Provide the [x, y] coordinate of the cell's center where the given text is located.  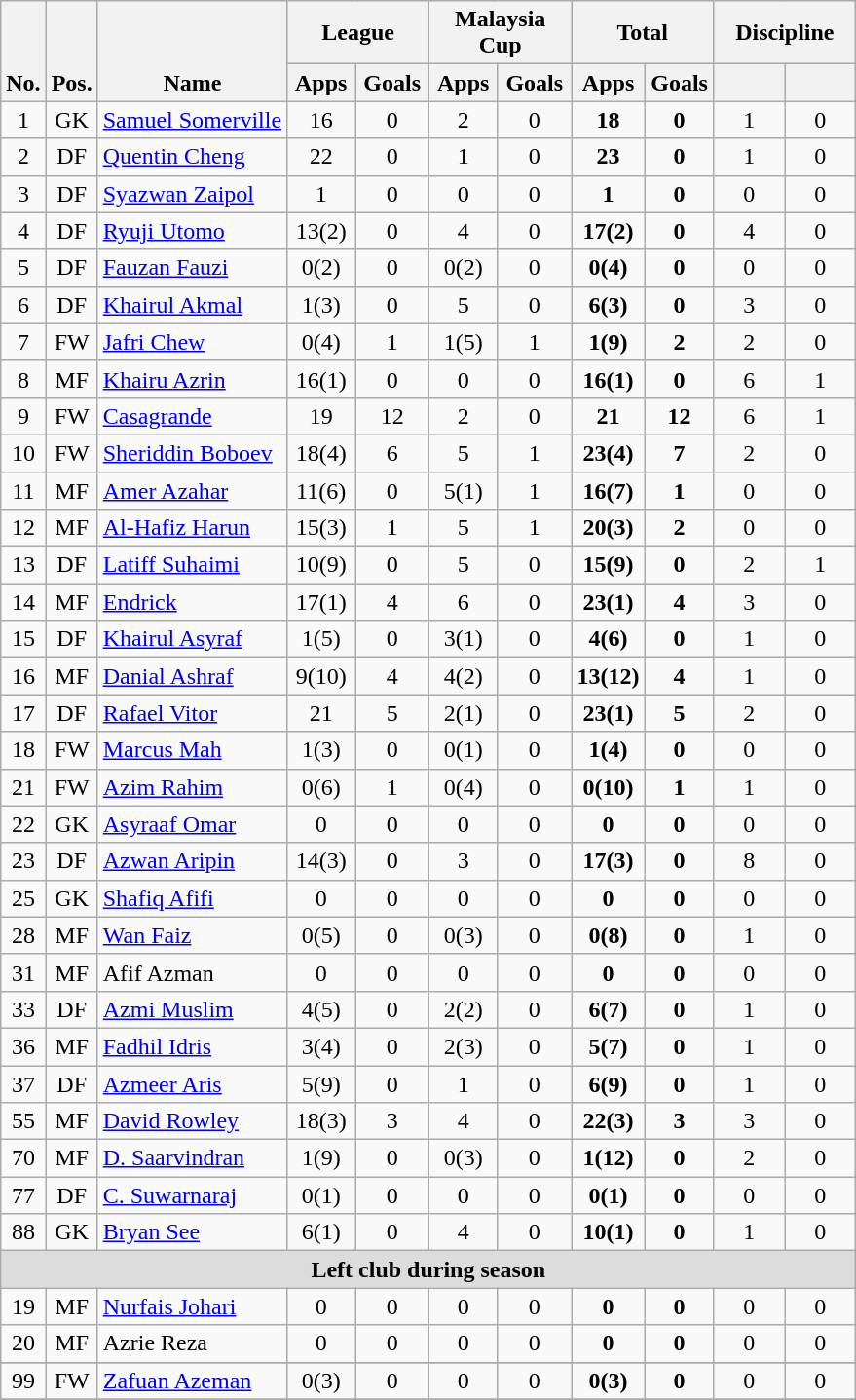
70 [23, 1158]
11(6) [321, 490]
Khairul Akmal [192, 305]
37 [23, 1084]
9(10) [321, 676]
31 [23, 972]
Fauzan Fauzi [192, 268]
17(3) [609, 861]
18(4) [321, 453]
Azmi Muslim [192, 1009]
Left club during season [428, 1269]
13(2) [321, 231]
5(7) [609, 1046]
Pos. [72, 51]
Khairu Azrin [192, 379]
Casagrande [192, 416]
Asyraaf Omar [192, 824]
2(2) [464, 1009]
11 [23, 490]
17(2) [609, 231]
15(3) [321, 528]
C. Suwarnaraj [192, 1195]
0(8) [609, 935]
D. Saarvindran [192, 1158]
Azmeer Aris [192, 1084]
Sheriddin Boboev [192, 453]
Endrick [192, 602]
10 [23, 453]
Zafuan Azeman [192, 1381]
Malaysia Cup [501, 33]
Bryan See [192, 1232]
4(5) [321, 1009]
Amer Azahar [192, 490]
6(9) [609, 1084]
88 [23, 1232]
Afif Azman [192, 972]
1(4) [609, 750]
36 [23, 1046]
18(3) [321, 1121]
Danial Ashraf [192, 676]
Jafri Chew [192, 342]
15(9) [609, 565]
Ryuji Utomo [192, 231]
5(9) [321, 1084]
1(12) [609, 1158]
77 [23, 1195]
15 [23, 639]
6(3) [609, 305]
17(1) [321, 602]
5(1) [464, 490]
League [358, 33]
Samuel Somerville [192, 120]
0(5) [321, 935]
Discipline [785, 33]
17 [23, 713]
9 [23, 416]
Fadhil Idris [192, 1046]
99 [23, 1381]
2(3) [464, 1046]
Rafael Vitor [192, 713]
3(4) [321, 1046]
David Rowley [192, 1121]
16(7) [609, 490]
2(1) [464, 713]
4(6) [609, 639]
28 [23, 935]
4(2) [464, 676]
Quentin Cheng [192, 157]
10(9) [321, 565]
20 [23, 1343]
14 [23, 602]
33 [23, 1009]
3(1) [464, 639]
23(4) [609, 453]
6(1) [321, 1232]
13(12) [609, 676]
Azwan Aripin [192, 861]
10(1) [609, 1232]
20(3) [609, 528]
Khairul Asyraf [192, 639]
Azrie Reza [192, 1343]
Latiff Suhaimi [192, 565]
14(3) [321, 861]
Al-Hafiz Harun [192, 528]
Total [643, 33]
No. [23, 51]
Wan Faiz [192, 935]
Name [192, 51]
55 [23, 1121]
6(7) [609, 1009]
0(10) [609, 787]
0(6) [321, 787]
22(3) [609, 1121]
13 [23, 565]
Azim Rahim [192, 787]
Shafiq Afifi [192, 898]
Marcus Mah [192, 750]
Nurfais Johari [192, 1306]
25 [23, 898]
Syazwan Zaipol [192, 194]
